Search for the cell housing the specified text and yield its (X, Y) center coordinate. 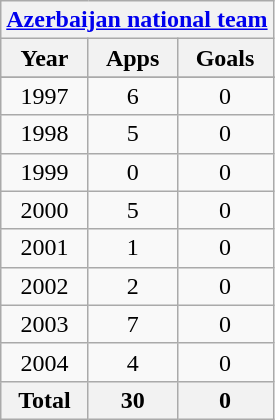
1998 (45, 134)
2000 (45, 210)
Year (45, 58)
2001 (45, 248)
Goals (225, 58)
1999 (45, 172)
7 (132, 324)
Azerbaijan national team (137, 20)
30 (132, 400)
Apps (132, 58)
1 (132, 248)
1997 (45, 96)
2004 (45, 362)
4 (132, 362)
2 (132, 286)
2003 (45, 324)
2002 (45, 286)
6 (132, 96)
Total (45, 400)
